Return the [x, y] coordinate for the center point of the cell that contains the specified text.  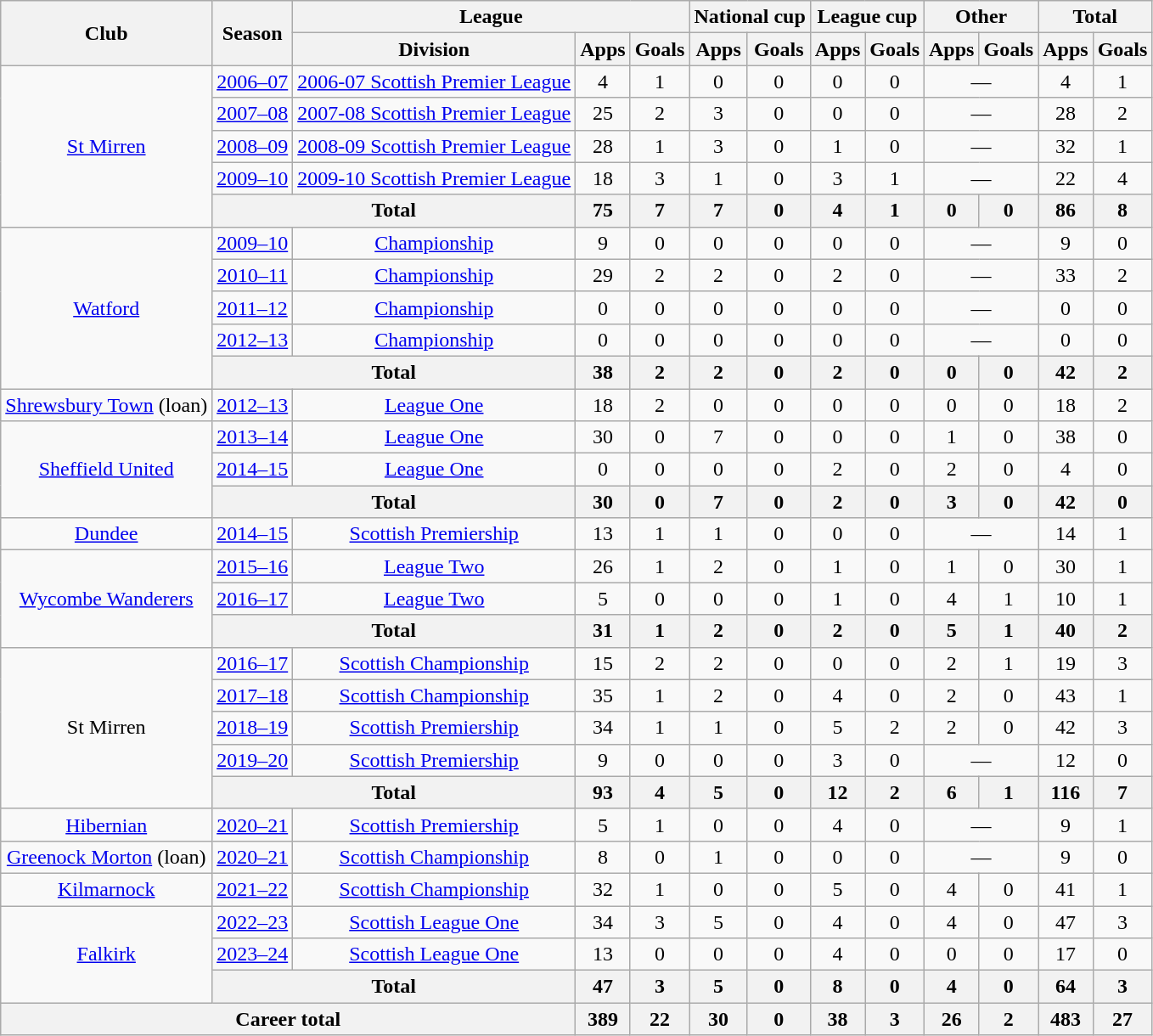
64 [1066, 987]
2007-08 Scottish Premier League [435, 114]
Greenock Morton (loan) [107, 857]
2006–07 [253, 82]
National cup [750, 17]
41 [1066, 889]
Career total [289, 1019]
2017–18 [253, 695]
15 [603, 663]
35 [603, 695]
Kilmarnock [107, 889]
29 [603, 275]
43 [1066, 695]
2013–14 [253, 437]
10 [1066, 599]
Watford [107, 307]
93 [603, 792]
2018–19 [253, 728]
19 [1066, 663]
2011–12 [253, 307]
Dundee [107, 534]
389 [603, 1019]
6 [952, 792]
25 [603, 114]
Season [253, 33]
483 [1066, 1019]
116 [1066, 792]
2007–08 [253, 114]
2008-09 Scottish Premier League [435, 146]
League cup [867, 17]
75 [603, 211]
2022–23 [253, 921]
Other [981, 17]
14 [1066, 534]
31 [603, 631]
2009-10 Scottish Premier League [435, 178]
Division [435, 49]
2015–16 [253, 566]
2010–11 [253, 275]
17 [1066, 954]
2023–24 [253, 954]
33 [1066, 275]
Sheffield United [107, 470]
Club [107, 33]
League [491, 17]
86 [1066, 211]
2021–22 [253, 889]
2019–20 [253, 760]
2008–09 [253, 146]
Shrewsbury Town (loan) [107, 405]
Falkirk [107, 954]
Wycombe Wanderers [107, 599]
Hibernian [107, 825]
40 [1066, 631]
27 [1122, 1019]
2006-07 Scottish Premier League [435, 82]
